Search for the cell housing the specified text and yield its [x, y] center coordinate. 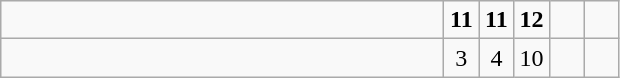
4 [496, 58]
10 [532, 58]
3 [462, 58]
12 [532, 20]
